For the text-containing cell, return its midpoint in (X, Y) coordinate format. 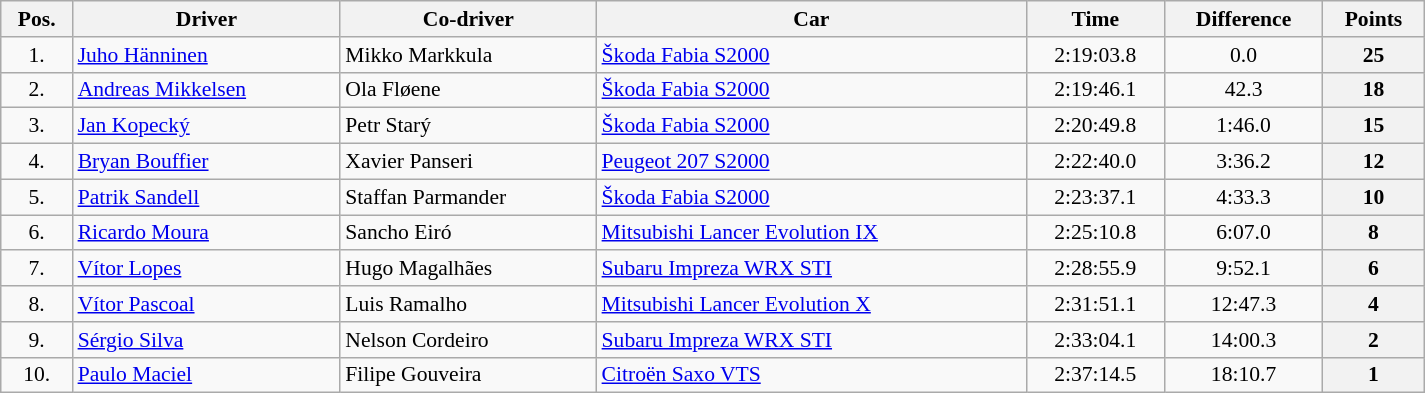
2 (1374, 340)
25 (1374, 55)
Ricardo Moura (207, 233)
12 (1374, 162)
Sérgio Silva (207, 340)
18:10.7 (1243, 375)
8 (1374, 233)
9:52.1 (1243, 269)
Bryan Bouffier (207, 162)
4 (1374, 304)
Mitsubishi Lancer Evolution IX (812, 233)
Sancho Eiró (468, 233)
2:23:37.1 (1095, 197)
Vítor Lopes (207, 269)
6. (37, 233)
0.0 (1243, 55)
Juho Hänninen (207, 55)
Petr Starý (468, 126)
Patrik Sandell (207, 197)
9. (37, 340)
Ola Fløene (468, 90)
Vítor Pascoal (207, 304)
2:19:03.8 (1095, 55)
7. (37, 269)
15 (1374, 126)
2:20:49.8 (1095, 126)
Andreas Mikkelsen (207, 90)
1. (37, 55)
Difference (1243, 19)
42.3 (1243, 90)
Points (1374, 19)
Pos. (37, 19)
6:07.0 (1243, 233)
2:22:40.0 (1095, 162)
Jan Kopecký (207, 126)
Xavier Panseri (468, 162)
Paulo Maciel (207, 375)
Filipe Gouveira (468, 375)
14:00.3 (1243, 340)
6 (1374, 269)
Luis Ramalho (468, 304)
2:25:10.8 (1095, 233)
3. (37, 126)
1 (1374, 375)
Hugo Magalhães (468, 269)
18 (1374, 90)
4. (37, 162)
12:47.3 (1243, 304)
8. (37, 304)
2:33:04.1 (1095, 340)
2:37:14.5 (1095, 375)
Citroën Saxo VTS (812, 375)
Mikko Markkula (468, 55)
1:46.0 (1243, 126)
10 (1374, 197)
10. (37, 375)
2. (37, 90)
Staffan Parmander (468, 197)
3:36.2 (1243, 162)
2:31:51.1 (1095, 304)
Car (812, 19)
Co-driver (468, 19)
Driver (207, 19)
Mitsubishi Lancer Evolution X (812, 304)
2:28:55.9 (1095, 269)
Time (1095, 19)
2:19:46.1 (1095, 90)
4:33.3 (1243, 197)
5. (37, 197)
Nelson Cordeiro (468, 340)
Peugeot 207 S2000 (812, 162)
